Provide the (x, y) coordinate of the cell's center where the given text is located.  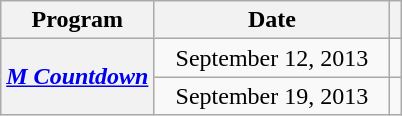
September 12, 2013 (272, 58)
Date (272, 20)
September 19, 2013 (272, 96)
Program (78, 20)
M Countdown (78, 77)
